For the text-containing cell, return its midpoint in (X, Y) coordinate format. 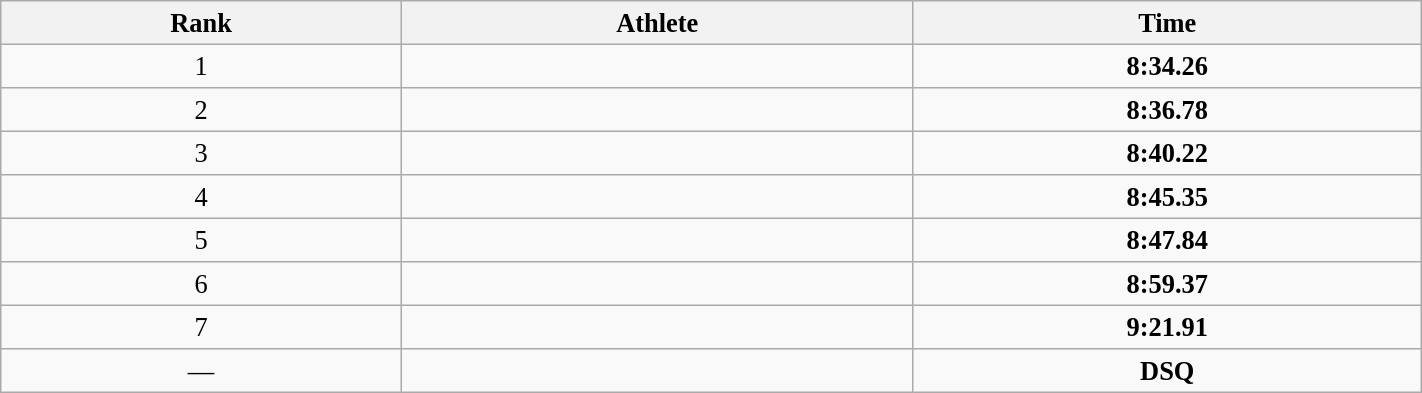
8:45.35 (1167, 197)
2 (202, 109)
1 (202, 66)
— (202, 371)
7 (202, 327)
8:34.26 (1167, 66)
6 (202, 284)
8:40.22 (1167, 153)
5 (202, 240)
8:59.37 (1167, 284)
Rank (202, 22)
DSQ (1167, 371)
8:47.84 (1167, 240)
Time (1167, 22)
Athlete (657, 22)
3 (202, 153)
8:36.78 (1167, 109)
4 (202, 197)
9:21.91 (1167, 327)
